Output the [X, Y] coordinate of the center of the cell containing the given text.  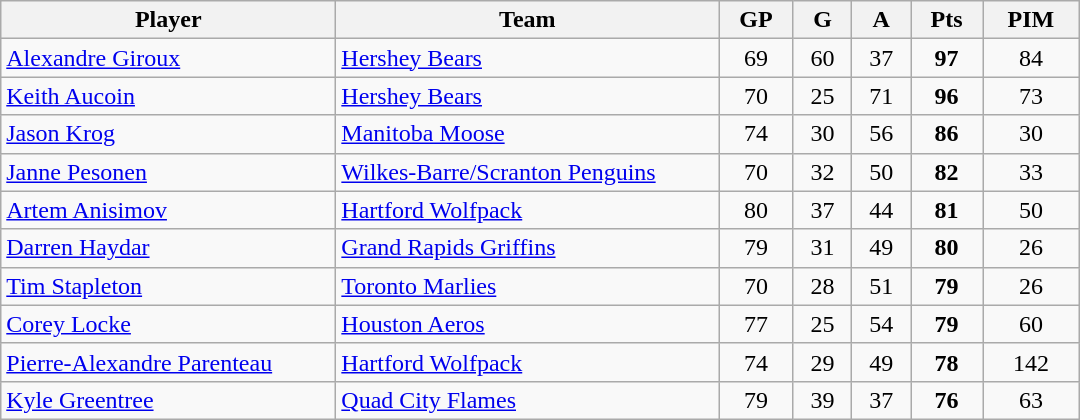
28 [822, 286]
33 [1032, 172]
Corey Locke [168, 324]
Houston Aeros [528, 324]
Alexandre Giroux [168, 58]
71 [882, 96]
29 [822, 362]
76 [947, 400]
63 [1032, 400]
A [882, 20]
Jason Krog [168, 134]
82 [947, 172]
69 [756, 58]
81 [947, 210]
Manitoba Moose [528, 134]
Pierre-Alexandre Parenteau [168, 362]
G [822, 20]
142 [1032, 362]
Grand Rapids Griffins [528, 248]
Tim Stapleton [168, 286]
32 [822, 172]
77 [756, 324]
39 [822, 400]
Kyle Greentree [168, 400]
51 [882, 286]
73 [1032, 96]
GP [756, 20]
44 [882, 210]
78 [947, 362]
Artem Anisimov [168, 210]
Team [528, 20]
Wilkes-Barre/Scranton Penguins [528, 172]
Player [168, 20]
54 [882, 324]
Quad City Flames [528, 400]
Keith Aucoin [168, 96]
Pts [947, 20]
PIM [1032, 20]
56 [882, 134]
31 [822, 248]
96 [947, 96]
Darren Haydar [168, 248]
97 [947, 58]
84 [1032, 58]
Toronto Marlies [528, 286]
86 [947, 134]
Janne Pesonen [168, 172]
